Locate the cell with the specified text and output its (x, y) center coordinate. 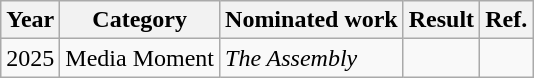
Nominated work (312, 20)
2025 (30, 58)
Ref. (506, 20)
Result (441, 20)
Category (140, 20)
Year (30, 20)
Media Moment (140, 58)
The Assembly (312, 58)
